Find where the given text appears and provide that cell's center as [X, Y] coordinate. 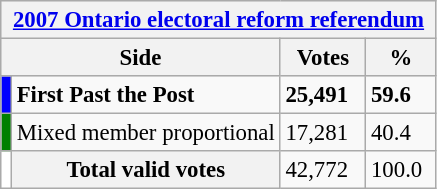
42,772 [323, 170]
40.4 [402, 133]
Total valid votes [146, 170]
Side [140, 58]
Votes [323, 58]
59.6 [402, 95]
First Past the Post [146, 95]
25,491 [323, 95]
2007 Ontario electoral reform referendum [219, 20]
17,281 [323, 133]
% [402, 58]
100.0 [402, 170]
Mixed member proportional [146, 133]
